Determine the (x, y) coordinate at the center of the cell enclosing the given text.  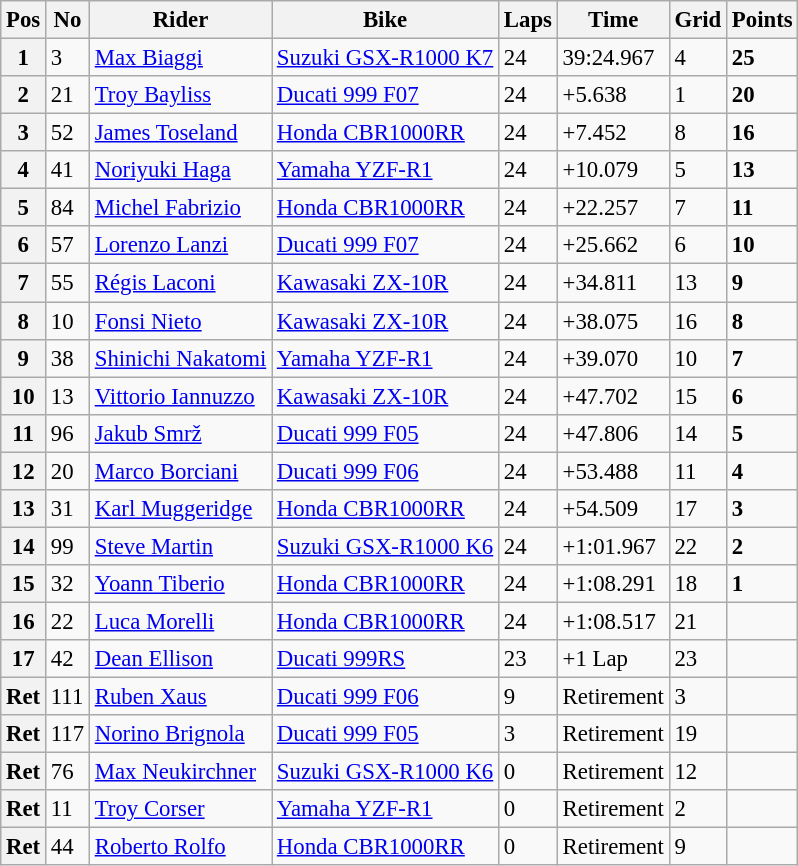
Lorenzo Lanzi (180, 245)
Shinichi Nakatomi (180, 358)
Bike (386, 20)
32 (68, 584)
+1:08.291 (613, 584)
Fonsi Nieto (180, 321)
+38.075 (613, 321)
+10.079 (613, 170)
Troy Bayliss (180, 95)
+25.662 (613, 245)
+1:01.967 (613, 546)
84 (68, 208)
39:24.967 (613, 58)
Karl Muggeridge (180, 509)
Ducati 999RS (386, 659)
+47.702 (613, 396)
18 (698, 584)
Michel Fabrizio (180, 208)
41 (68, 170)
Vittorio Iannuzzo (180, 396)
117 (68, 734)
52 (68, 133)
+1 Lap (613, 659)
19 (698, 734)
Troy Corser (180, 809)
Luca Morelli (180, 621)
Points (762, 20)
+34.811 (613, 283)
38 (68, 358)
Dean Ellison (180, 659)
99 (68, 546)
+47.806 (613, 433)
Max Biaggi (180, 58)
Marco Borciani (180, 471)
Yoann Tiberio (180, 584)
Grid (698, 20)
Laps (528, 20)
+1:08.517 (613, 621)
+39.070 (613, 358)
James Toseland (180, 133)
Rider (180, 20)
Suzuki GSX-R1000 K7 (386, 58)
Max Neukirchner (180, 772)
Régis Laconi (180, 283)
Jakub Smrž (180, 433)
Pos (24, 20)
55 (68, 283)
Noriyuki Haga (180, 170)
Steve Martin (180, 546)
+54.509 (613, 509)
31 (68, 509)
Time (613, 20)
111 (68, 697)
76 (68, 772)
Norino Brignola (180, 734)
44 (68, 847)
+53.488 (613, 471)
Roberto Rolfo (180, 847)
No (68, 20)
57 (68, 245)
25 (762, 58)
+5.638 (613, 95)
+22.257 (613, 208)
+7.452 (613, 133)
Ruben Xaus (180, 697)
96 (68, 433)
42 (68, 659)
